Find where the given text appears and provide that cell's center as [x, y] coordinate. 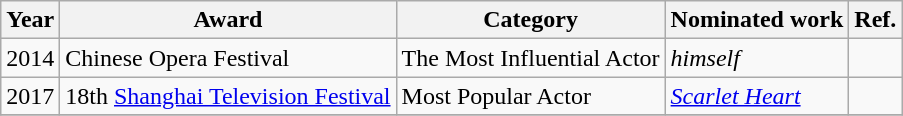
Scarlet Heart [757, 96]
Nominated work [757, 20]
The Most Influential Actor [530, 58]
2017 [30, 96]
Most Popular Actor [530, 96]
2014 [30, 58]
himself [757, 58]
Award [228, 20]
Year [30, 20]
Category [530, 20]
Ref. [876, 20]
Chinese Opera Festival [228, 58]
18th Shanghai Television Festival [228, 96]
